Pinpoint the cell where the given text exists, returning its (X, Y) midpoint coordinate. 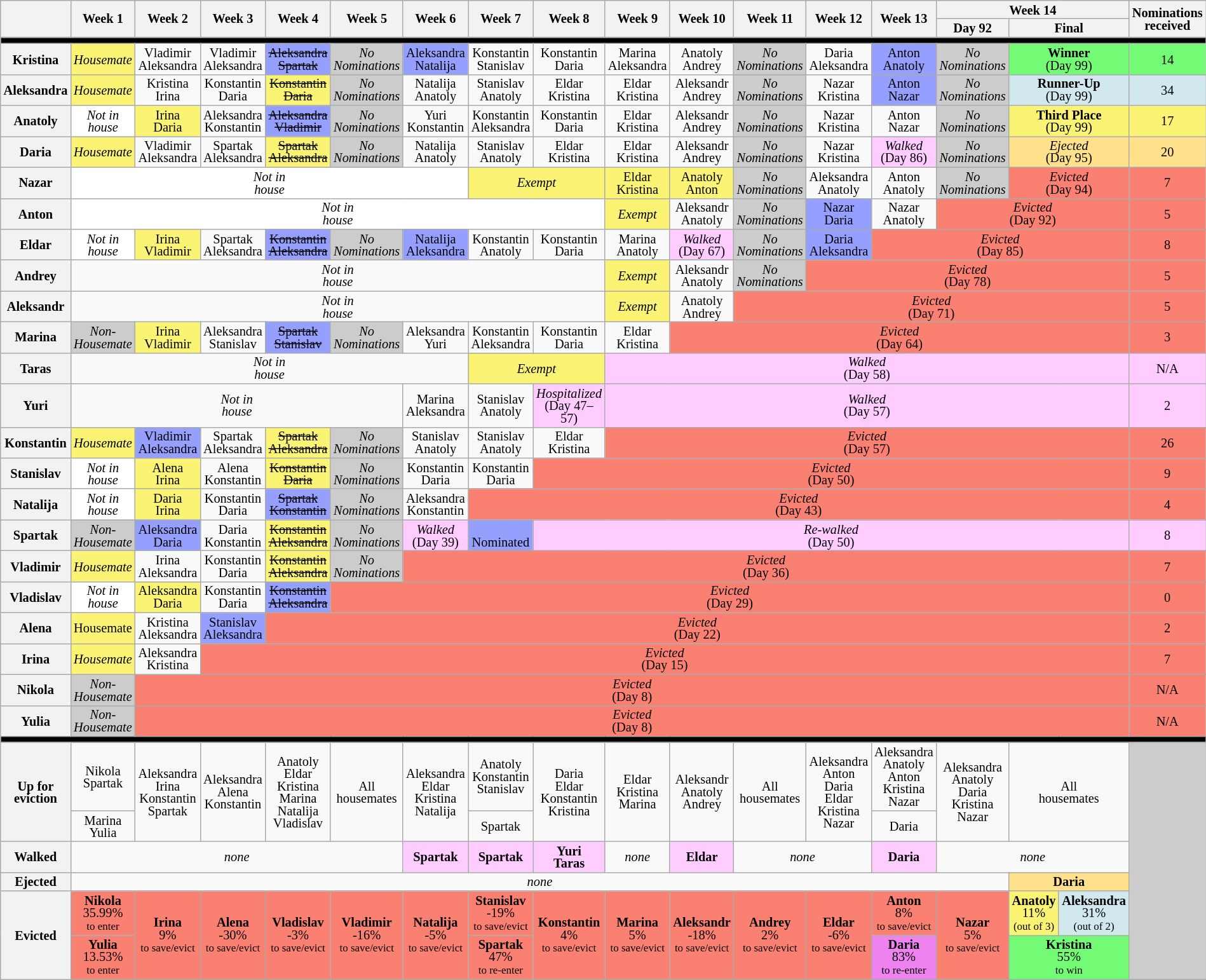
Nikola35.99%to enter (103, 913)
Vladislav-3%to save/evict (299, 936)
14 (1168, 58)
Evicted(Day 71) (932, 306)
Week 9 (638, 18)
AnatolyKonstantinStanislav (501, 777)
DariaIrina (168, 505)
Evicted(Day 29) (729, 597)
KristinaAleksandra (168, 628)
Natalija (36, 505)
Konstantin (36, 442)
Nazar (36, 183)
Marina5%to save/evict (638, 936)
Week 11 (770, 18)
Nazar5%to save/evict (973, 936)
9 (1168, 473)
Runner-Up(Day 99) (1069, 90)
Evicted(Day 57) (867, 442)
MarinaAnatoly (638, 244)
Aleksandr (36, 306)
Walked (36, 857)
Week 1 (103, 18)
Spartak47%to re-enter (501, 957)
Evicted(Day 22) (698, 628)
Nominationsreceived (1168, 18)
Natalija-5%to save/evict (436, 936)
3 (1168, 337)
KonstantinAnatoly (501, 244)
MarinaYulia (103, 826)
StanislavAleksandra (233, 628)
Yuri (36, 405)
Andrey2%to save/evict (770, 936)
Alena (36, 628)
Evicted(Day 43) (799, 505)
4 (1168, 505)
Ejected (36, 881)
Evicted(Day 78) (968, 276)
IrinaDaria (168, 121)
17 (1168, 121)
Aleksandra (36, 90)
Evicted (36, 936)
NazarDaria (839, 214)
Final (1069, 28)
Kristina (36, 58)
Anton (36, 214)
Daria83%to re-enter (904, 957)
Stanislav (36, 473)
SpartakStanislav (299, 337)
Yulia13.53%to enter (103, 957)
26 (1168, 442)
Re-walked(Day 50) (831, 535)
YuriTaras (569, 857)
Week 12 (839, 18)
Week 2 (168, 18)
Walked(Day 58) (867, 369)
AleksandraAlenaKonstantin (233, 792)
AlenaIrina (168, 473)
AleksandraAntonDariaEldarKristinaNazar (839, 792)
Konstantin4%to save/evict (569, 936)
Evicted(Day 15) (665, 658)
AnatolyAnton (701, 183)
Third Place(Day 99) (1069, 121)
NikolaSpartak (103, 777)
Andrey (36, 276)
Nikola (36, 690)
DariaKonstantin (233, 535)
Alena-30%to save/evict (233, 936)
DariaEldarKonstantinKristina (569, 792)
Week 7 (501, 18)
34 (1168, 90)
Week 6 (436, 18)
NazarAnatoly (904, 214)
Walked(Day 39) (436, 535)
Evicted(Day 92) (1033, 214)
Anatoly (36, 121)
AleksandraAnatolyDariaKristinaNazar (973, 792)
20 (1168, 151)
Irina (36, 658)
Irina9%to save/evict (168, 936)
AleksandraVladimir (299, 121)
Evicted(Day 64) (899, 337)
Evicted(Day 50) (831, 473)
AleksandrAnatolyAndrey (701, 792)
AnatolyEldarKristinaMarinaNatalijaVladislav (299, 792)
Vladimir (36, 566)
AleksandraIrinaKonstantinSpartak (168, 792)
SpartakKonstantin (299, 505)
Walked(Day 67) (701, 244)
Week 10 (701, 18)
Week 13 (904, 18)
Hospitalized(Day 47–57) (569, 405)
KristinaIrina (168, 90)
Evicted(Day 85) (1000, 244)
YuriKonstantin (436, 121)
AleksandraSpartak (299, 58)
Week 14 (1033, 9)
Marina (36, 337)
Anatoly11%(out of 3) (1034, 913)
Yulia (36, 721)
AleksandraStanislav (233, 337)
Aleksandra31%(out of 2) (1094, 913)
AleksandraNatalija (436, 58)
KonstantinStanislav (501, 58)
Aleksandr-18%to save/evict (701, 936)
Evicted(Day 94) (1069, 183)
NatalijaAleksandra (436, 244)
IrinaAleksandra (168, 566)
AlenaKonstantin (233, 473)
Walked(Day 86) (904, 151)
Stanislav-19%to save/evict (501, 913)
Taras (36, 369)
Vladimir-16%to save/evict (367, 936)
AleksandraYuri (436, 337)
AleksandraAnatoly (839, 183)
Week 4 (299, 18)
Up foreviction (36, 792)
Eldar-6%to save/evict (839, 936)
EldarKristinaMarina (638, 792)
AleksandraEldarKristinaNatalija (436, 792)
Ejected(Day 95) (1069, 151)
Vladislav (36, 597)
Anton8%to save/evict (904, 913)
Walked(Day 57) (867, 405)
Week 8 (569, 18)
Nominated (501, 535)
Winner(Day 99) (1069, 58)
Day 92 (973, 28)
0 (1168, 597)
Evicted(Day 36) (766, 566)
Kristina55%to win (1069, 957)
Week 3 (233, 18)
AleksandraAnatolyAntonKristinaNazar (904, 777)
Week 5 (367, 18)
AleksandraKristina (168, 658)
